Find where the given text appears and provide that cell's center as (x, y) coordinate. 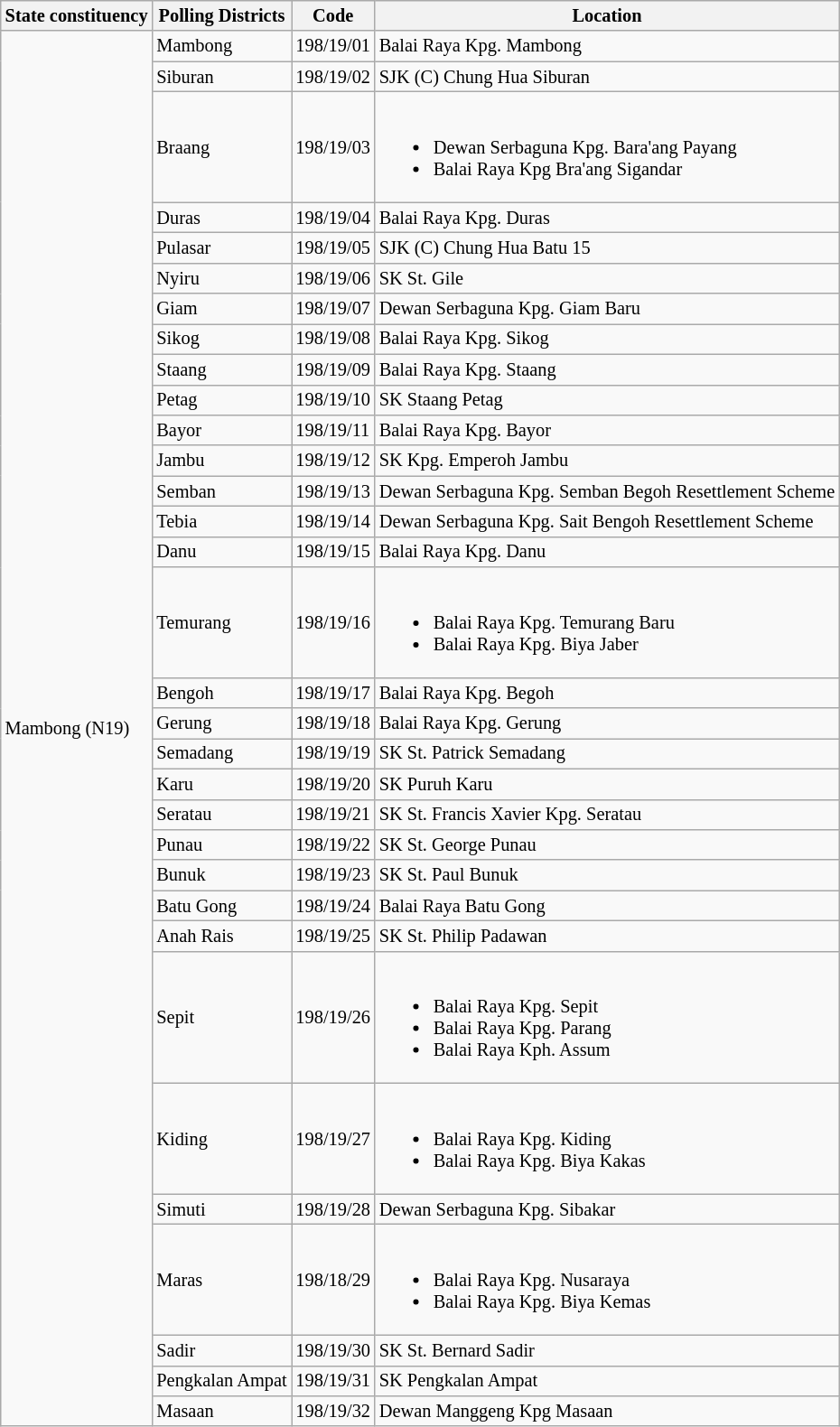
Sepit (221, 1017)
198/19/16 (332, 622)
198/19/07 (332, 309)
Semban (221, 491)
Dewan Serbaguna Kpg. Sait Bengoh Resettlement Scheme (607, 521)
Nyiru (221, 278)
198/19/12 (332, 461)
198/19/04 (332, 218)
Balai Raya Batu Gong (607, 906)
Sikog (221, 339)
SJK (C) Chung Hua Batu 15 (607, 247)
Polling Districts (221, 15)
198/19/08 (332, 339)
198/19/26 (332, 1017)
Mambong (221, 46)
198/19/27 (332, 1138)
198/19/09 (332, 369)
Balai Raya Kpg. Gerung (607, 723)
Sadir (221, 1350)
Code (332, 15)
Dewan Serbaguna Kpg. Sibakar (607, 1209)
198/19/24 (332, 906)
SK St. George Punau (607, 844)
Balai Raya Kpg. KidingBalai Raya Kpg. Biya Kakas (607, 1138)
Dewan Serbaguna Kpg. Bara'ang PayangBalai Raya Kpg Bra'ang Sigandar (607, 146)
Batu Gong (221, 906)
SK St. Francis Xavier Kpg. Seratau (607, 815)
SK Puruh Karu (607, 784)
198/19/20 (332, 784)
198/19/14 (332, 521)
198/19/22 (332, 844)
Temurang (221, 622)
Jambu (221, 461)
198/19/11 (332, 430)
Balai Raya Kpg. Duras (607, 218)
198/19/06 (332, 278)
Kiding (221, 1138)
198/19/30 (332, 1350)
198/19/17 (332, 693)
SK St. Paul Bunuk (607, 875)
SK Pengkalan Ampat (607, 1381)
Balai Raya Kpg. Sikog (607, 339)
198/19/31 (332, 1381)
Balai Raya Kpg. Temurang BaruBalai Raya Kpg. Biya Jaber (607, 622)
State constituency (77, 15)
198/19/01 (332, 46)
Bayor (221, 430)
Bengoh (221, 693)
198/19/15 (332, 552)
Balai Raya Kpg. Begoh (607, 693)
198/19/05 (332, 247)
Siburan (221, 77)
Balai Raya Kpg. Bayor (607, 430)
Pulasar (221, 247)
Dewan Serbaguna Kpg. Giam Baru (607, 309)
Braang (221, 146)
SK St. Bernard Sadir (607, 1350)
Tebia (221, 521)
198/19/10 (332, 400)
Balai Raya Kpg. NusarayaBalai Raya Kpg. Biya Kemas (607, 1280)
198/19/25 (332, 936)
Balai Raya Kpg. Mambong (607, 46)
Staang (221, 369)
198/19/03 (332, 146)
Anah Rais (221, 936)
Dewan Manggeng Kpg Masaan (607, 1411)
198/19/13 (332, 491)
Duras (221, 218)
Punau (221, 844)
Petag (221, 400)
198/19/19 (332, 753)
Balai Raya Kpg. Staang (607, 369)
Mambong (N19) (77, 728)
198/19/28 (332, 1209)
Simuti (221, 1209)
198/19/32 (332, 1411)
198/19/18 (332, 723)
198/19/23 (332, 875)
Semadang (221, 753)
Pengkalan Ampat (221, 1381)
198/19/02 (332, 77)
198/18/29 (332, 1280)
Seratau (221, 815)
SJK (C) Chung Hua Siburan (607, 77)
SK St. Philip Padawan (607, 936)
198/19/21 (332, 815)
Balai Raya Kpg. Danu (607, 552)
Danu (221, 552)
Karu (221, 784)
Giam (221, 309)
Location (607, 15)
Balai Raya Kpg. SepitBalai Raya Kpg. ParangBalai Raya Kph. Assum (607, 1017)
SK Kpg. Emperoh Jambu (607, 461)
Bunuk (221, 875)
SK Staang Petag (607, 400)
Gerung (221, 723)
SK St. Gile (607, 278)
SK St. Patrick Semadang (607, 753)
Dewan Serbaguna Kpg. Semban Begoh Resettlement Scheme (607, 491)
Maras (221, 1280)
Masaan (221, 1411)
